Provide the (X, Y) coordinate of the cell's center where the given text is located.  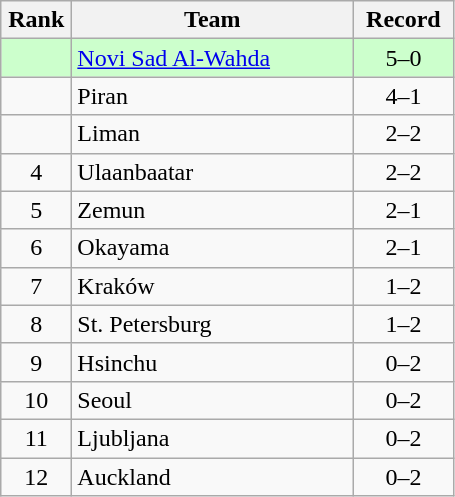
Okayama (212, 248)
Hsinchu (212, 362)
4 (36, 172)
Record (404, 20)
Ljubljana (212, 438)
Zemun (212, 210)
12 (36, 477)
4–1 (404, 96)
Rank (36, 20)
10 (36, 400)
Seoul (212, 400)
Auckland (212, 477)
Ulaanbaatar (212, 172)
5–0 (404, 58)
Piran (212, 96)
Novi Sad Al-Wahda (212, 58)
8 (36, 324)
7 (36, 286)
5 (36, 210)
9 (36, 362)
6 (36, 248)
Liman (212, 134)
St. Petersburg (212, 324)
Kraków (212, 286)
11 (36, 438)
Team (212, 20)
